Determine the [X, Y] coordinate at the center of the cell enclosing the given text.  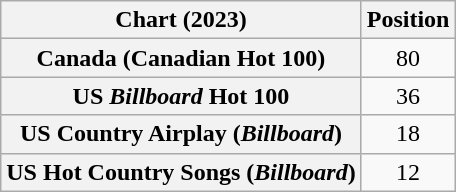
36 [408, 96]
12 [408, 172]
US Hot Country Songs (Billboard) [181, 172]
Chart (2023) [181, 20]
18 [408, 134]
Position [408, 20]
US Country Airplay (Billboard) [181, 134]
US Billboard Hot 100 [181, 96]
80 [408, 58]
Canada (Canadian Hot 100) [181, 58]
